Search for the cell housing the specified text and yield its (X, Y) center coordinate. 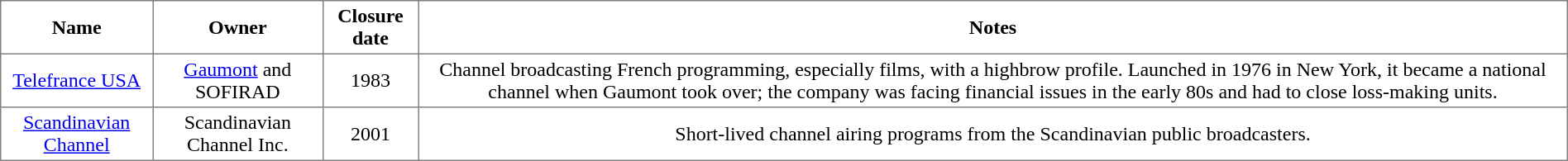
Telefrance USA (77, 80)
Owner (238, 27)
1983 (370, 80)
Closure date (370, 27)
Gaumont and SOFIRAD (238, 80)
2001 (370, 134)
Short-lived channel airing programs from the Scandinavian public broadcasters. (992, 134)
Scandinavian Channel (77, 134)
Scandinavian Channel Inc. (238, 134)
Name (77, 27)
Notes (992, 27)
